Determine the (x, y) coordinate at the center of the cell enclosing the given text.  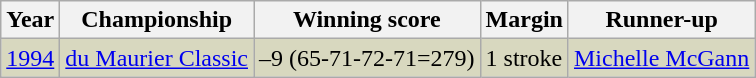
Year (30, 20)
1994 (30, 58)
Margin (524, 20)
du Maurier Classic (157, 58)
1 stroke (524, 58)
Michelle McGann (661, 58)
Runner-up (661, 20)
Winning score (368, 20)
Championship (157, 20)
–9 (65-71-72-71=279) (368, 58)
